Extract the [X, Y] coordinate from the center of the cell holding the provided text.  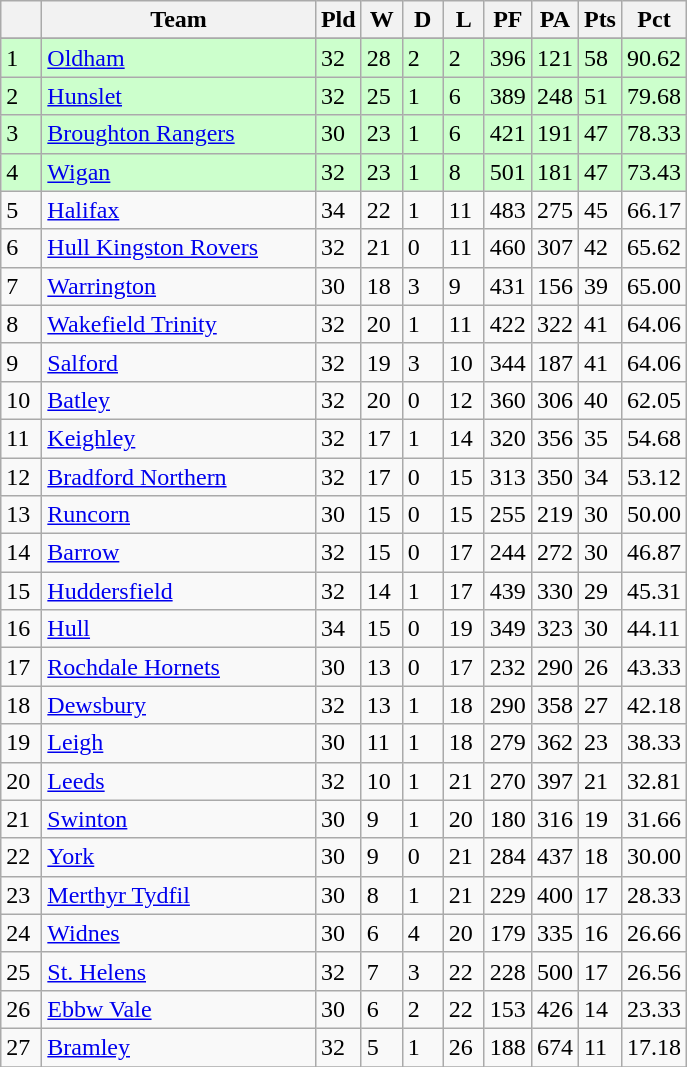
349 [508, 629]
Salford [179, 362]
St. Helens [179, 971]
228 [508, 971]
L [464, 20]
121 [554, 58]
45.31 [654, 591]
44.11 [654, 629]
35 [600, 438]
73.43 [654, 172]
191 [554, 134]
45 [600, 210]
24 [22, 933]
Pts [600, 20]
Dewsbury [179, 705]
389 [508, 96]
Batley [179, 400]
PF [508, 20]
Barrow [179, 553]
W [382, 20]
323 [554, 629]
358 [554, 705]
306 [554, 400]
396 [508, 58]
40 [600, 400]
244 [508, 553]
501 [508, 172]
179 [508, 933]
62.05 [654, 400]
51 [600, 96]
362 [554, 743]
Hull [179, 629]
397 [554, 781]
360 [508, 400]
Ebbw Vale [179, 1009]
188 [508, 1047]
Halifax [179, 210]
344 [508, 362]
272 [554, 553]
483 [508, 210]
30.00 [654, 857]
Broughton Rangers [179, 134]
42.18 [654, 705]
232 [508, 667]
PA [554, 20]
Merthyr Tydfil [179, 895]
279 [508, 743]
674 [554, 1047]
330 [554, 591]
180 [508, 819]
28 [382, 58]
Wakefield Trinity [179, 324]
248 [554, 96]
421 [508, 134]
181 [554, 172]
23.33 [654, 1009]
320 [508, 438]
335 [554, 933]
32.81 [654, 781]
313 [508, 477]
255 [508, 515]
26.56 [654, 971]
431 [508, 286]
Leeds [179, 781]
422 [508, 324]
Runcorn [179, 515]
65.62 [654, 248]
275 [554, 210]
426 [554, 1009]
153 [508, 1009]
Hunslet [179, 96]
Hull Kingston Rovers [179, 248]
356 [554, 438]
D [422, 20]
39 [600, 286]
Warrington [179, 286]
500 [554, 971]
Bradford Northern [179, 477]
43.33 [654, 667]
65.00 [654, 286]
187 [554, 362]
Oldham [179, 58]
38.33 [654, 743]
26.66 [654, 933]
78.33 [654, 134]
270 [508, 781]
437 [554, 857]
90.62 [654, 58]
439 [508, 591]
322 [554, 324]
Bramley [179, 1047]
460 [508, 248]
Leigh [179, 743]
219 [554, 515]
Swinton [179, 819]
Keighley [179, 438]
53.12 [654, 477]
Rochdale Hornets [179, 667]
Team [179, 20]
Pct [654, 20]
17.18 [654, 1047]
Wigan [179, 172]
York [179, 857]
29 [600, 591]
79.68 [654, 96]
66.17 [654, 210]
31.66 [654, 819]
46.87 [654, 553]
54.68 [654, 438]
284 [508, 857]
28.33 [654, 895]
Widnes [179, 933]
Pld [338, 20]
229 [508, 895]
42 [600, 248]
400 [554, 895]
50.00 [654, 515]
316 [554, 819]
156 [554, 286]
307 [554, 248]
Huddersfield [179, 591]
350 [554, 477]
58 [600, 58]
